Find where the given text appears and provide that cell's center as (X, Y) coordinate. 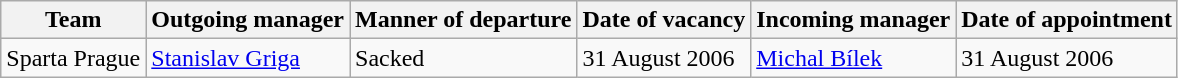
Manner of departure (464, 20)
Stanislav Griga (248, 58)
Date of appointment (1067, 20)
Outgoing manager (248, 20)
Sparta Prague (74, 58)
Team (74, 20)
Incoming manager (854, 20)
Date of vacancy (664, 20)
Sacked (464, 58)
Michal Bílek (854, 58)
